Output the (X, Y) coordinate of the center of the cell containing the given text.  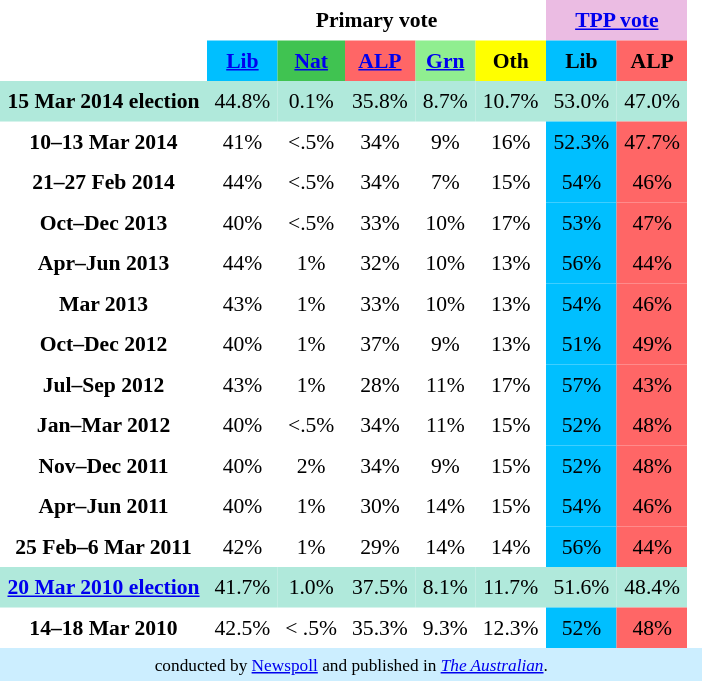
< .5% (312, 627)
9.3% (445, 627)
TPP vote (617, 20)
Oth (510, 60)
37.5% (380, 587)
30% (380, 506)
Oct–Dec 2012 (104, 344)
25 Feb–6 Mar 2011 (104, 546)
28% (380, 384)
Apr–Jun 2011 (104, 506)
Oct–Dec 2013 (104, 222)
44.8% (242, 101)
Primary vote (376, 20)
Nov–Dec 2011 (104, 465)
53.0% (582, 101)
41.7% (242, 587)
0.1% (312, 101)
10.7% (510, 101)
11.7% (510, 587)
10–13 Mar 2014 (104, 141)
57% (582, 384)
37% (380, 344)
51% (582, 344)
42% (242, 546)
35.8% (380, 101)
1.0% (312, 587)
Grn (445, 60)
52.3% (582, 141)
49% (652, 344)
29% (380, 546)
41% (242, 141)
Mar 2013 (104, 303)
7% (445, 182)
Nat (312, 60)
53% (582, 222)
14–18 Mar 2010 (104, 627)
47.7% (652, 141)
8.1% (445, 587)
12.3% (510, 627)
32% (380, 263)
15 Mar 2014 election (104, 101)
47% (652, 222)
Apr–Jun 2013 (104, 263)
47.0% (652, 101)
Jul–Sep 2012 (104, 384)
51.6% (582, 587)
16% (510, 141)
21–27 Feb 2014 (104, 182)
2% (312, 465)
48.4% (652, 587)
8.7% (445, 101)
20 Mar 2010 election (104, 587)
42.5% (242, 627)
35.3% (380, 627)
Jan–Mar 2012 (104, 425)
